Extract the [x, y] coordinate from the center of the cell holding the provided text.  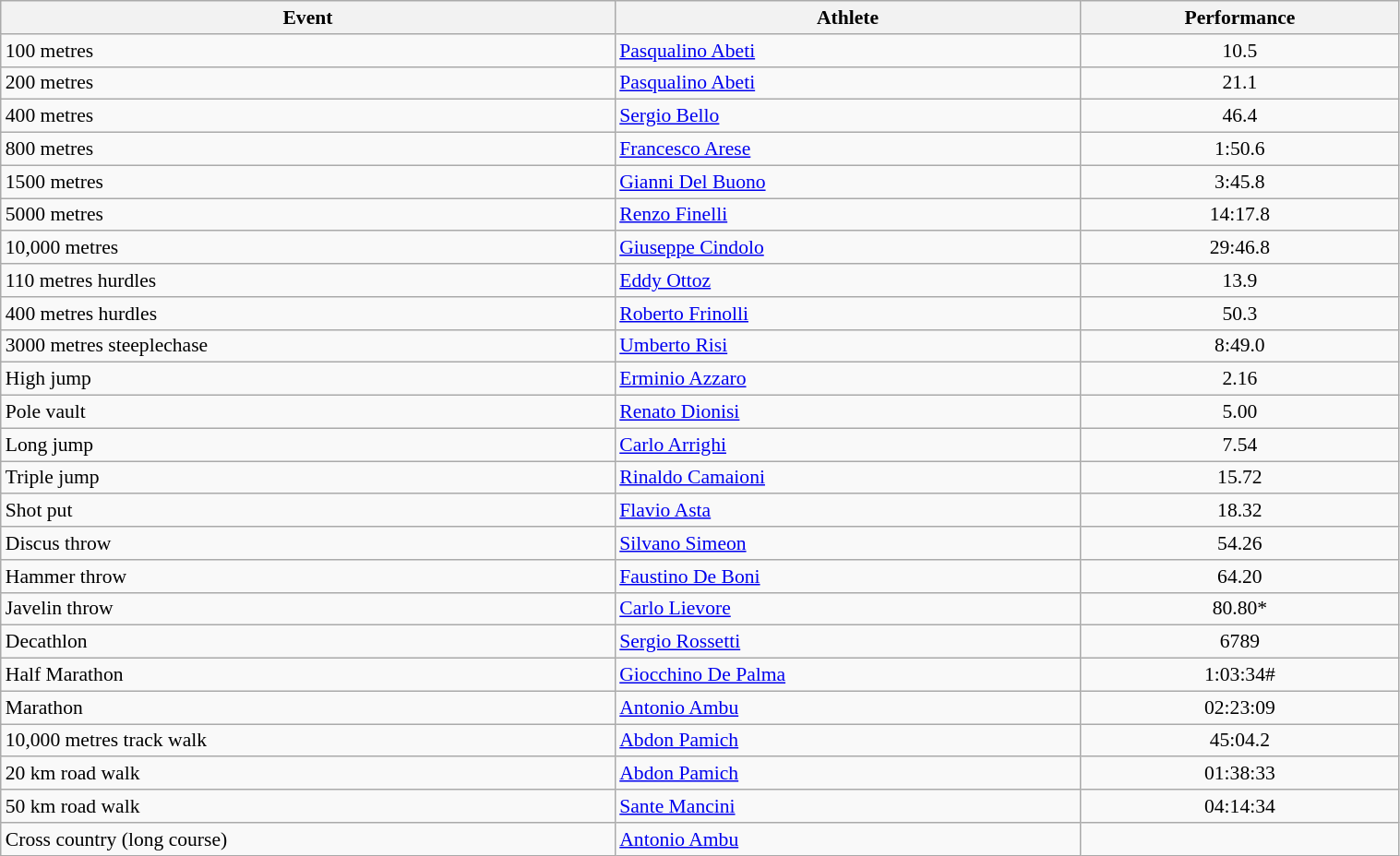
54.26 [1240, 543]
Faustino De Boni [847, 577]
Long jump [308, 445]
Umberto Risi [847, 346]
200 metres [308, 83]
Decathlon [308, 642]
7.54 [1240, 445]
Sante Mancini [847, 806]
46.4 [1240, 116]
Carlo Arrighi [847, 445]
50.3 [1240, 314]
Renato Dionisi [847, 412]
400 metres hurdles [308, 314]
20 km road walk [308, 774]
Giuseppe Cindolo [847, 248]
5000 metres [308, 215]
Rinaldo Camaioni [847, 478]
Silvano Simeon [847, 543]
Shot put [308, 511]
2.16 [1240, 379]
80.80* [1240, 609]
Event [308, 18]
3:45.8 [1240, 182]
1500 metres [308, 182]
400 metres [308, 116]
110 metres hurdles [308, 280]
01:38:33 [1240, 774]
21.1 [1240, 83]
High jump [308, 379]
5.00 [1240, 412]
Roberto Frinolli [847, 314]
64.20 [1240, 577]
13.9 [1240, 280]
45:04.2 [1240, 741]
29:46.8 [1240, 248]
Performance [1240, 18]
3000 metres steeplechase [308, 346]
14:17.8 [1240, 215]
10,000 metres track walk [308, 741]
50 km road walk [308, 806]
Erminio Azzaro [847, 379]
1:03:34# [1240, 675]
Francesco Arese [847, 149]
18.32 [1240, 511]
8:49.0 [1240, 346]
Javelin throw [308, 609]
Half Marathon [308, 675]
Cross country (long course) [308, 839]
10,000 metres [308, 248]
15.72 [1240, 478]
Discus throw [308, 543]
Eddy Ottoz [847, 280]
100 metres [308, 51]
Carlo Lievore [847, 609]
Sergio Rossetti [847, 642]
Renzo Finelli [847, 215]
Hammer throw [308, 577]
Triple jump [308, 478]
Giocchino De Palma [847, 675]
Marathon [308, 707]
800 metres [308, 149]
02:23:09 [1240, 707]
1:50.6 [1240, 149]
Athlete [847, 18]
Pole vault [308, 412]
04:14:34 [1240, 806]
6789 [1240, 642]
10.5 [1240, 51]
Gianni Del Buono [847, 182]
Flavio Asta [847, 511]
Sergio Bello [847, 116]
